Output the [X, Y] coordinate of the center of the cell containing the given text.  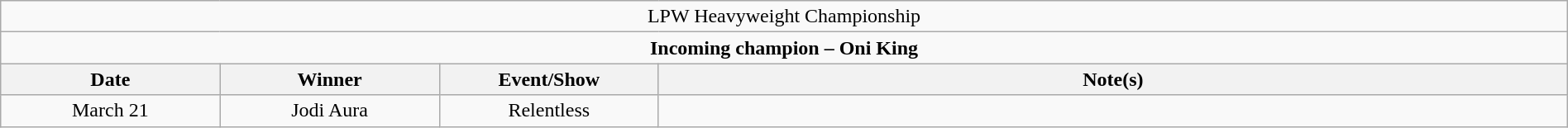
Incoming champion – Oni King [784, 48]
Winner [329, 79]
Date [111, 79]
Relentless [549, 111]
Note(s) [1113, 79]
LPW Heavyweight Championship [784, 17]
Event/Show [549, 79]
Jodi Aura [329, 111]
March 21 [111, 111]
